Return [x, y] of the center of cell containing provided text 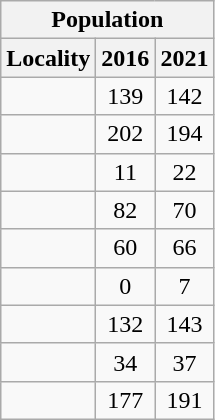
191 [184, 400]
Population [108, 20]
70 [184, 210]
142 [184, 96]
22 [184, 172]
0 [126, 286]
2021 [184, 58]
34 [126, 362]
139 [126, 96]
132 [126, 324]
37 [184, 362]
194 [184, 134]
143 [184, 324]
202 [126, 134]
7 [184, 286]
82 [126, 210]
11 [126, 172]
Locality [48, 58]
60 [126, 248]
2016 [126, 58]
177 [126, 400]
66 [184, 248]
